Detect which cell encompasses the target text, then output its [X, Y] center coordinate. 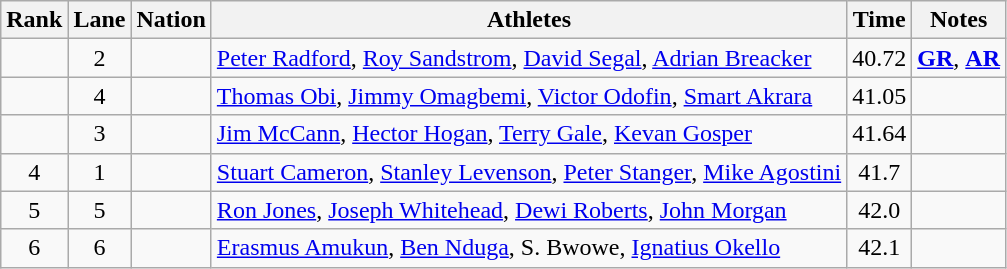
2 [100, 58]
Time [880, 20]
41.7 [880, 172]
Stuart Cameron, Stanley Levenson, Peter Stanger, Mike Agostini [528, 172]
41.64 [880, 134]
40.72 [880, 58]
Nation [171, 20]
Ron Jones, Joseph Whitehead, Dewi Roberts, John Morgan [528, 210]
GR, AR [959, 58]
Peter Radford, Roy Sandstrom, David Segal, Adrian Breacker [528, 58]
42.1 [880, 248]
Thomas Obi, Jimmy Omagbemi, Victor Odofin, Smart Akrara [528, 96]
Lane [100, 20]
Erasmus Amukun, Ben Nduga, S. Bwowe, Ignatius Okello [528, 248]
3 [100, 134]
Rank [34, 20]
Notes [959, 20]
42.0 [880, 210]
41.05 [880, 96]
Athletes [528, 20]
1 [100, 172]
Jim McCann, Hector Hogan, Terry Gale, Kevan Gosper [528, 134]
